Locate the cell with the specified text and output its [x, y] center coordinate. 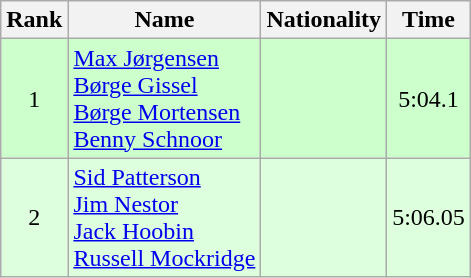
1 [34, 98]
Rank [34, 20]
Name [164, 20]
Sid PattersonJim NestorJack HoobinRussell Mockridge [164, 218]
Time [429, 20]
Max JørgensenBørge GisselBørge MortensenBenny Schnoor [164, 98]
2 [34, 218]
5:06.05 [429, 218]
5:04.1 [429, 98]
Nationality [324, 20]
